Determine the (X, Y) coordinate at the center of the cell enclosing the given text.  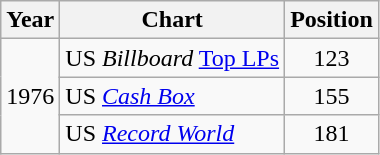
US Cash Box (172, 96)
Chart (172, 20)
155 (332, 96)
US Record World (172, 134)
181 (332, 134)
US Billboard Top LPs (172, 58)
Position (332, 20)
1976 (30, 96)
Year (30, 20)
123 (332, 58)
